Scan for the cell matching the given text and deliver its (x, y) coordinate at center. 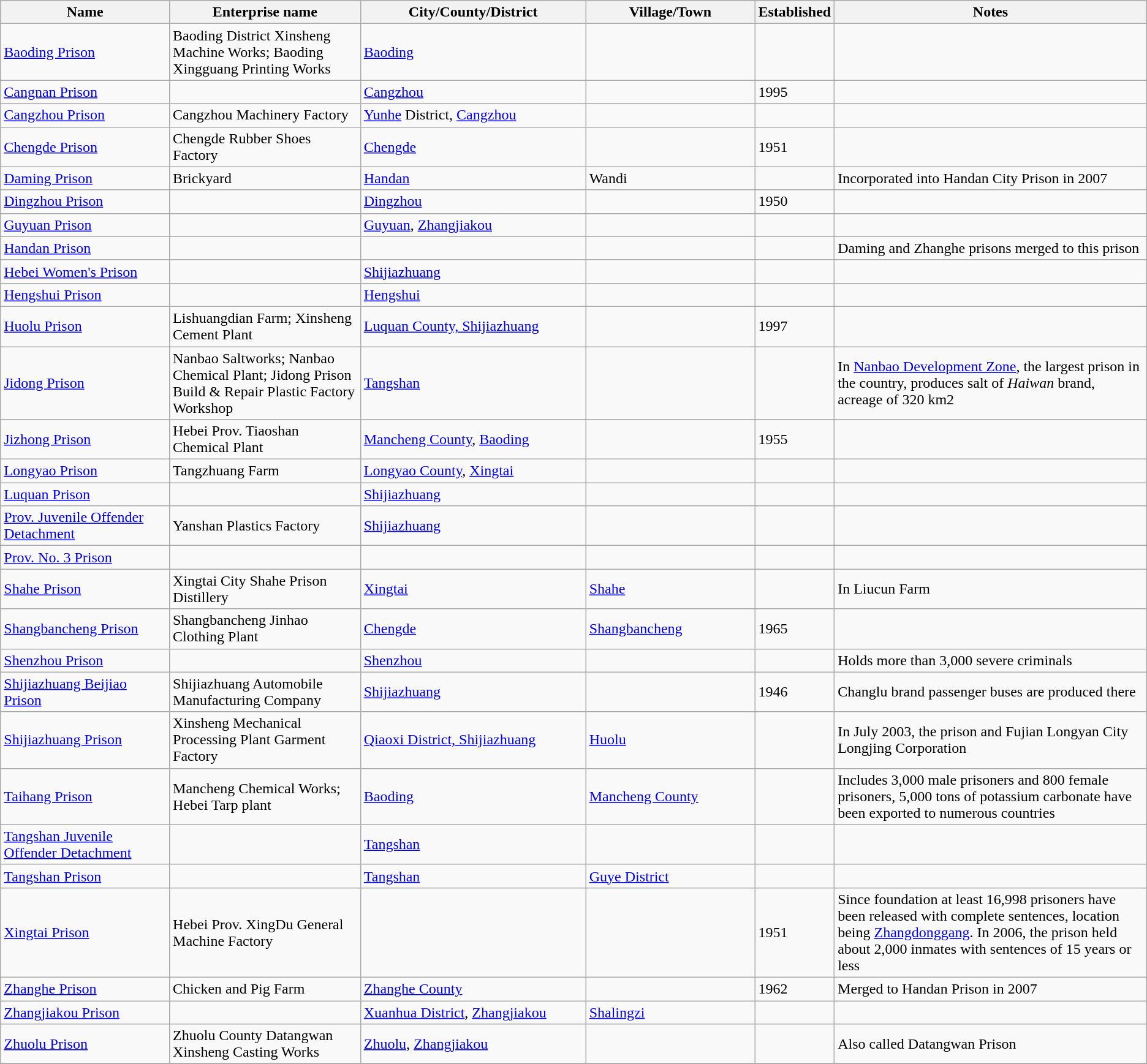
Lishuangdian Farm; Xinsheng Cement Plant (265, 326)
Taihang Prison (85, 796)
Incorporated into Handan City Prison in 2007 (991, 178)
Prov. No. 3 Prison (85, 557)
1995 (795, 92)
Shijiazhuang Automobile Manufacturing Company (265, 692)
Zhuolu, Zhangjiakou (473, 1044)
In July 2003, the prison and Fujian Longyan City Longjing Corporation (991, 740)
Wandi (670, 178)
Mancheng County (670, 796)
Handan (473, 178)
Jizhong Prison (85, 440)
Qiaoxi District, Shijiazhuang (473, 740)
1965 (795, 628)
Merged to Handan Prison in 2007 (991, 989)
Shijiazhuang Beijiao Prison (85, 692)
Shenzhou Prison (85, 660)
City/County/District (473, 12)
Cangzhou (473, 92)
Zhanghe Prison (85, 989)
Shahe Prison (85, 589)
Guyuan, Zhangjiakou (473, 225)
Shijiazhuang Prison (85, 740)
Hengshui Prison (85, 295)
Yanshan Plastics Factory (265, 526)
Shangbancheng (670, 628)
Cangnan Prison (85, 92)
Changlu brand passenger buses are produced there (991, 692)
Tangshan Juvenile Offender Detachment (85, 844)
In Nanbao Development Zone, the largest prison in the country, produces salt of Haiwan brand, acreage of 320 km2 (991, 383)
Tangshan Prison (85, 876)
Dingzhou Prison (85, 202)
Established (795, 12)
Village/Town (670, 12)
Baoding District Xinsheng Machine Works; Baoding Xingguang Printing Works (265, 52)
Notes (991, 12)
Enterprise name (265, 12)
Chengde Prison (85, 147)
Mancheng Chemical Works; Hebei Tarp plant (265, 796)
Luquan County, Shijiazhuang (473, 326)
Zhanghe County (473, 989)
Xinsheng Mechanical Processing Plant Garment Factory (265, 740)
Cangzhou Machinery Factory (265, 115)
Chicken and Pig Farm (265, 989)
Jidong Prison (85, 383)
Hengshui (473, 295)
1997 (795, 326)
Baoding Prison (85, 52)
Hebei Prov. Tiaoshan Chemical Plant (265, 440)
Chengde Rubber Shoes Factory (265, 147)
Xingtai City Shahe Prison Distillery (265, 589)
1946 (795, 692)
Shahe (670, 589)
Guye District (670, 876)
Yunhe District, Cangzhou (473, 115)
Brickyard (265, 178)
Xuanhua District, Zhangjiakou (473, 1013)
Xingtai (473, 589)
Xingtai Prison (85, 932)
In Liucun Farm (991, 589)
Holds more than 3,000 severe criminals (991, 660)
Also called Datangwan Prison (991, 1044)
Tangzhuang Farm (265, 471)
1962 (795, 989)
Zhangjiakou Prison (85, 1013)
1955 (795, 440)
Zhuolu County Datangwan Xinsheng Casting Works (265, 1044)
Dingzhou (473, 202)
Handan Prison (85, 248)
Huolu Prison (85, 326)
Shalingzi (670, 1013)
Name (85, 12)
Zhuolu Prison (85, 1044)
Shangbancheng Prison (85, 628)
Longyao County, Xingtai (473, 471)
Prov. Juvenile Offender Detachment (85, 526)
1950 (795, 202)
Huolu (670, 740)
Daming Prison (85, 178)
Includes 3,000 male prisoners and 800 female prisoners, 5,000 tons of potassium carbonate have been exported to numerous countries (991, 796)
Longyao Prison (85, 471)
Nanbao Saltworks; Nanbao Chemical Plant; Jidong Prison Build & Repair Plastic Factory Workshop (265, 383)
Daming and Zhanghe prisons merged to this prison (991, 248)
Luquan Prison (85, 494)
Hebei Prov. XingDu General Machine Factory (265, 932)
Mancheng County, Baoding (473, 440)
Shangbancheng Jinhao Clothing Plant (265, 628)
Shenzhou (473, 660)
Hebei Women's Prison (85, 271)
Guyuan Prison (85, 225)
Cangzhou Prison (85, 115)
